Extract the (X, Y) coordinate from the center of the cell holding the provided text.  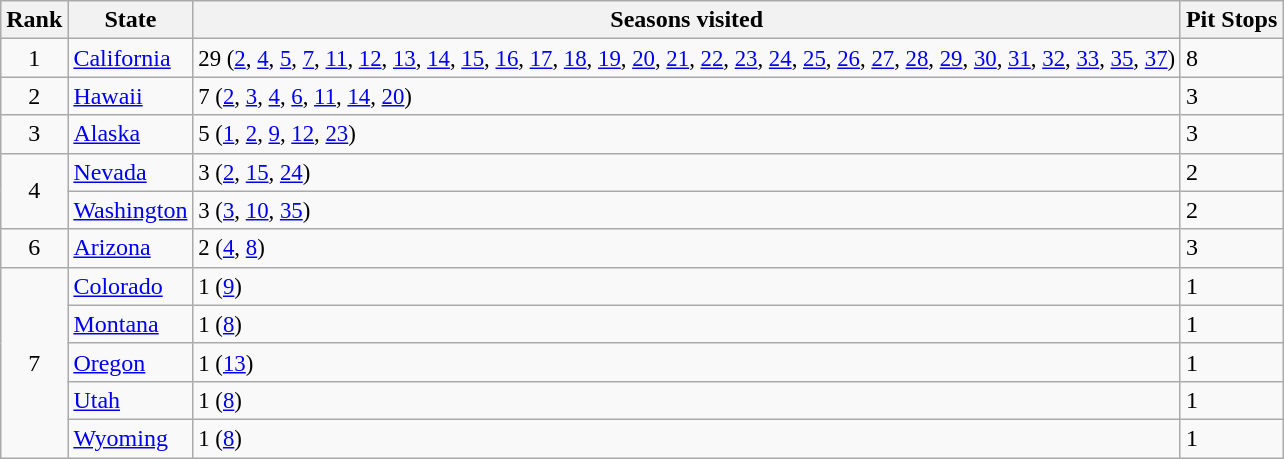
Wyoming (130, 438)
5 (1, 2, 9, 12, 23) (686, 134)
8 (1231, 58)
3 (3, 10, 35) (686, 210)
Alaska (130, 134)
2 (4, 8) (686, 248)
6 (34, 248)
1 (9) (686, 286)
Oregon (130, 362)
Utah (130, 400)
3 (2, 15, 24) (686, 172)
29 (2, 4, 5, 7, 11, 12, 13, 14, 15, 16, 17, 18, 19, 20, 21, 22, 23, 24, 25, 26, 27, 28, 29, 30, 31, 32, 33, 35, 37) (686, 58)
4 (34, 191)
Pit Stops (1231, 20)
Colorado (130, 286)
Rank (34, 20)
Hawaii (130, 96)
California (130, 58)
Nevada (130, 172)
7 (2, 3, 4, 6, 11, 14, 20) (686, 96)
1 (13) (686, 362)
Washington (130, 210)
Montana (130, 324)
Seasons visited (686, 20)
Arizona (130, 248)
7 (34, 362)
State (130, 20)
